From the cell containing the given text, extract its center point as [X, Y] coordinate. 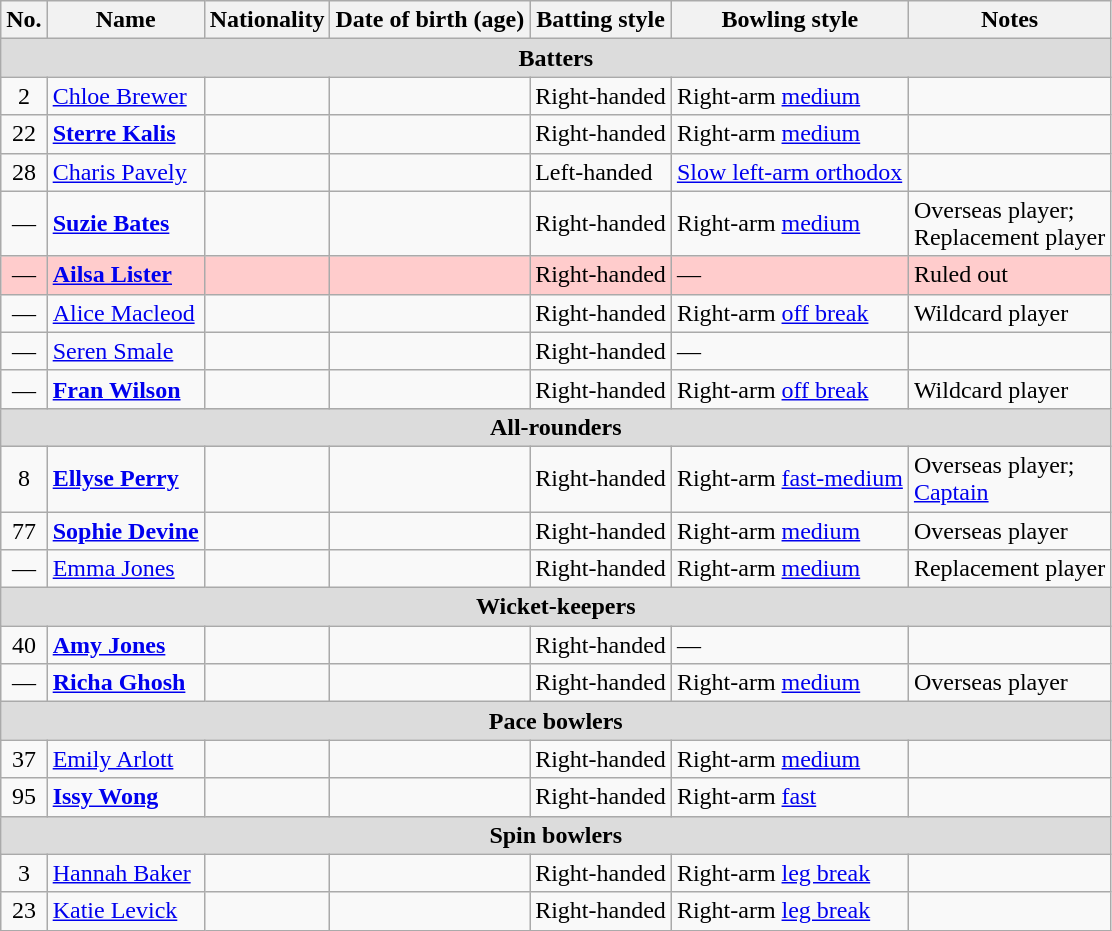
2 [24, 96]
28 [24, 172]
Fran Wilson [126, 389]
Ailsa Lister [126, 275]
Bowling style [790, 20]
Emily Arlott [126, 759]
37 [24, 759]
Spin bowlers [556, 835]
Wicket-keepers [556, 607]
Overseas player; Replacement player [1009, 224]
Batters [556, 58]
Issy Wong [126, 797]
Replacement player [1009, 569]
95 [24, 797]
No. [24, 20]
8 [24, 478]
Seren Smale [126, 351]
Date of birth (age) [430, 20]
Emma Jones [126, 569]
Charis Pavely [126, 172]
Richa Ghosh [126, 683]
Right-arm fast [790, 797]
Ellyse Perry [126, 478]
77 [24, 531]
3 [24, 873]
Slow left-arm orthodox [790, 172]
Notes [1009, 20]
Amy Jones [126, 645]
Suzie Bates [126, 224]
Alice Macleod [126, 313]
40 [24, 645]
Left-handed [601, 172]
23 [24, 911]
All-rounders [556, 427]
Ruled out [1009, 275]
Right-arm fast-medium [790, 478]
Hannah Baker [126, 873]
Name [126, 20]
Pace bowlers [556, 721]
Katie Levick [126, 911]
Nationality [267, 20]
22 [24, 134]
Sterre Kalis [126, 134]
Sophie Devine [126, 531]
Overseas player; Captain [1009, 478]
Batting style [601, 20]
Chloe Brewer [126, 96]
